Scan for the cell matching the given text and deliver its [X, Y] coordinate at center. 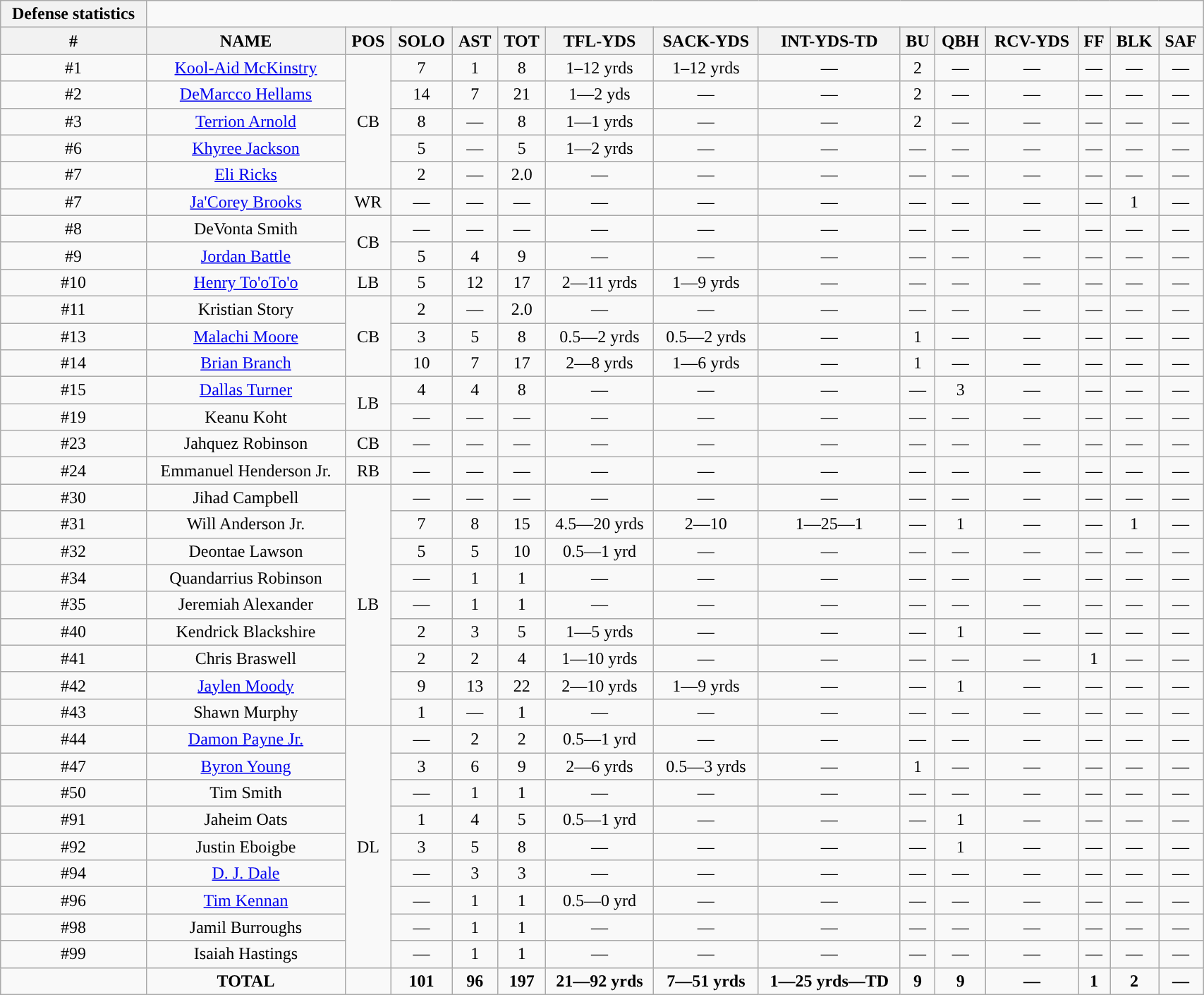
NAME [245, 41]
#32 [73, 551]
Henry To'oTo'o [245, 282]
#23 [73, 444]
0.5—0 yrd [600, 900]
#10 [73, 282]
Kristian Story [245, 309]
#11 [73, 309]
6 [475, 766]
Will Anderson Jr. [245, 524]
Byron Young [245, 766]
1—6 yrds [705, 363]
#34 [73, 578]
Jaylen Moody [245, 685]
Shawn Murphy [245, 712]
Terrion Arnold [245, 121]
#31 [73, 524]
1—2 yds [600, 95]
#13 [73, 337]
#6 [73, 148]
#15 [73, 390]
12 [475, 282]
21 [521, 95]
SOLO [422, 41]
RCV-YDS [1033, 41]
7—51 yrds [705, 981]
14 [422, 95]
D. J. Dale [245, 874]
13 [475, 685]
#98 [73, 927]
1—25 yrds—TD [829, 981]
2—10 yrds [600, 685]
#43 [73, 712]
Isaiah Hastings [245, 954]
15 [521, 524]
POS [368, 41]
Jordan Battle [245, 255]
4.5—20 yrds [600, 524]
#30 [73, 497]
TFL-YDS [600, 41]
197 [521, 981]
Kendrick Blackshire [245, 632]
#96 [73, 900]
RB [368, 471]
#92 [73, 847]
WR [368, 202]
#14 [73, 363]
2—8 yrds [600, 363]
BLK [1134, 41]
1—25—1 [829, 524]
#44 [73, 739]
#47 [73, 766]
1—10 yrds [600, 658]
#19 [73, 417]
Defense statistics [73, 14]
TOT [521, 41]
2—6 yrds [600, 766]
101 [422, 981]
1—2 yrds [600, 148]
DL [368, 847]
Jamil Burroughs [245, 927]
1—1 yrds [600, 121]
Deontae Lawson [245, 551]
#41 [73, 658]
#9 [73, 255]
2—10 [705, 524]
AST [475, 41]
#50 [73, 793]
Jaheim Oats [245, 820]
Tim Smith [245, 793]
#40 [73, 632]
#35 [73, 605]
SACK-YDS [705, 41]
Kool-Aid McKinstry [245, 68]
#99 [73, 954]
Justin Eboigbe [245, 847]
#42 [73, 685]
2—11 yrds [600, 282]
Chris Braswell [245, 658]
DeVonta Smith [245, 229]
Malachi Moore [245, 337]
Quandarrius Robinson [245, 578]
Khyree Jackson [245, 148]
Brian Branch [245, 363]
22 [521, 685]
#3 [73, 121]
Jahquez Robinson [245, 444]
Eli Ricks [245, 175]
#24 [73, 471]
Jeremiah Alexander [245, 605]
Ja'Corey Brooks [245, 202]
#94 [73, 874]
96 [475, 981]
Dallas Turner [245, 390]
INT-YDS-TD [829, 41]
0.5—3 yrds [705, 766]
#1 [73, 68]
Damon Payne Jr. [245, 739]
# [73, 41]
BU [918, 41]
TOTAL [245, 981]
SAF [1181, 41]
Jihad Campbell [245, 497]
#91 [73, 820]
Tim Kennan [245, 900]
#8 [73, 229]
FF [1093, 41]
#2 [73, 95]
Keanu Koht [245, 417]
1—5 yrds [600, 632]
Emmanuel Henderson Jr. [245, 471]
21—92 yrds [600, 981]
QBH [961, 41]
DeMarcco Hellams [245, 95]
